Search for the cell housing the specified text and yield its [X, Y] center coordinate. 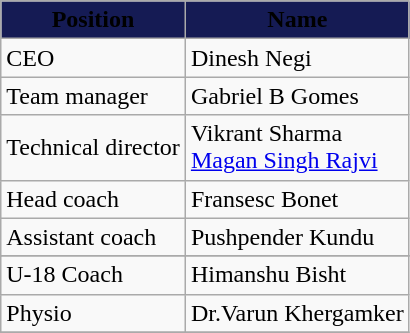
Physio [94, 313]
Vikrant Sharma Magan Singh Rajvi [297, 148]
Fransesc Bonet [297, 199]
Pushpender Kundu [297, 237]
U-18 Coach [94, 275]
Technical director [94, 148]
Himanshu Bisht [297, 275]
CEO [94, 58]
Team manager [94, 96]
Head coach [94, 199]
Name [297, 20]
Position [94, 20]
Dinesh Negi [297, 58]
Gabriel B Gomes [297, 96]
Assistant coach [94, 237]
Dr.Varun Khergamker [297, 313]
